Locate the cell with the specified text and output its (x, y) center coordinate. 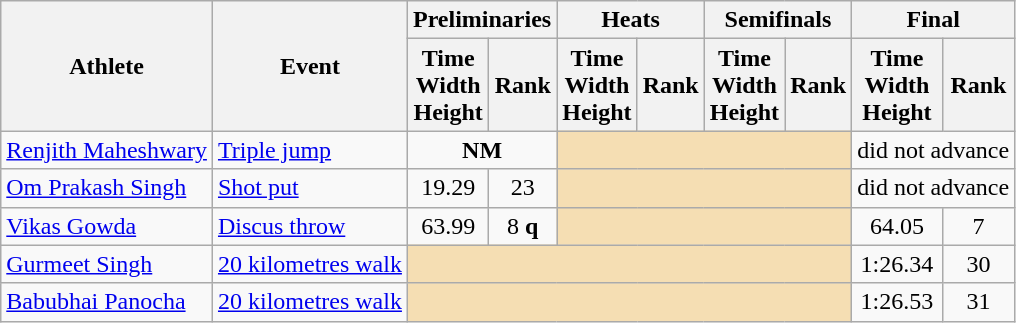
8 q (523, 226)
1:26.34 (897, 264)
Om Prakash Singh (107, 188)
30 (978, 264)
31 (978, 302)
64.05 (897, 226)
Triple jump (310, 150)
Final (934, 20)
63.99 (448, 226)
Heats (630, 20)
7 (978, 226)
Babubhai Panocha (107, 302)
23 (523, 188)
Event (310, 66)
NM (482, 150)
Preliminaries (482, 20)
Shot put (310, 188)
Renjith Maheshwary (107, 150)
Gurmeet Singh (107, 264)
Athlete (107, 66)
1:26.53 (897, 302)
Discus throw (310, 226)
Semifinals (778, 20)
Vikas Gowda (107, 226)
19.29 (448, 188)
